Return [x, y] of the center of cell containing provided text 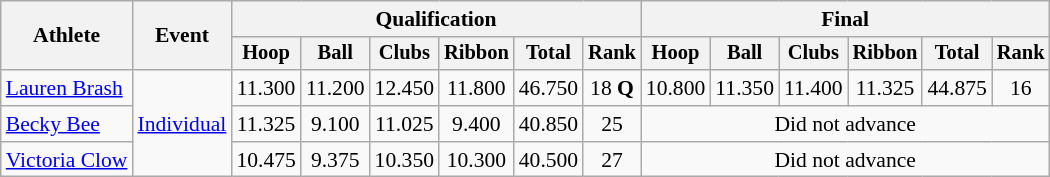
11.300 [266, 88]
11.400 [814, 88]
16 [1021, 88]
18 Q [612, 88]
Athlete [67, 36]
44.875 [956, 88]
25 [612, 124]
Lauren Brash [67, 88]
Individual [182, 124]
40.850 [548, 124]
Final [846, 19]
11.800 [476, 88]
Qualification [436, 19]
46.750 [548, 88]
11.025 [404, 124]
11.200 [336, 88]
Event [182, 36]
12.450 [404, 88]
11.350 [744, 88]
9.400 [476, 124]
9.100 [336, 124]
10.800 [676, 88]
Did not advance [846, 124]
Becky Bee [67, 124]
